Pinpoint the cell where the given text exists, returning its [x, y] midpoint coordinate. 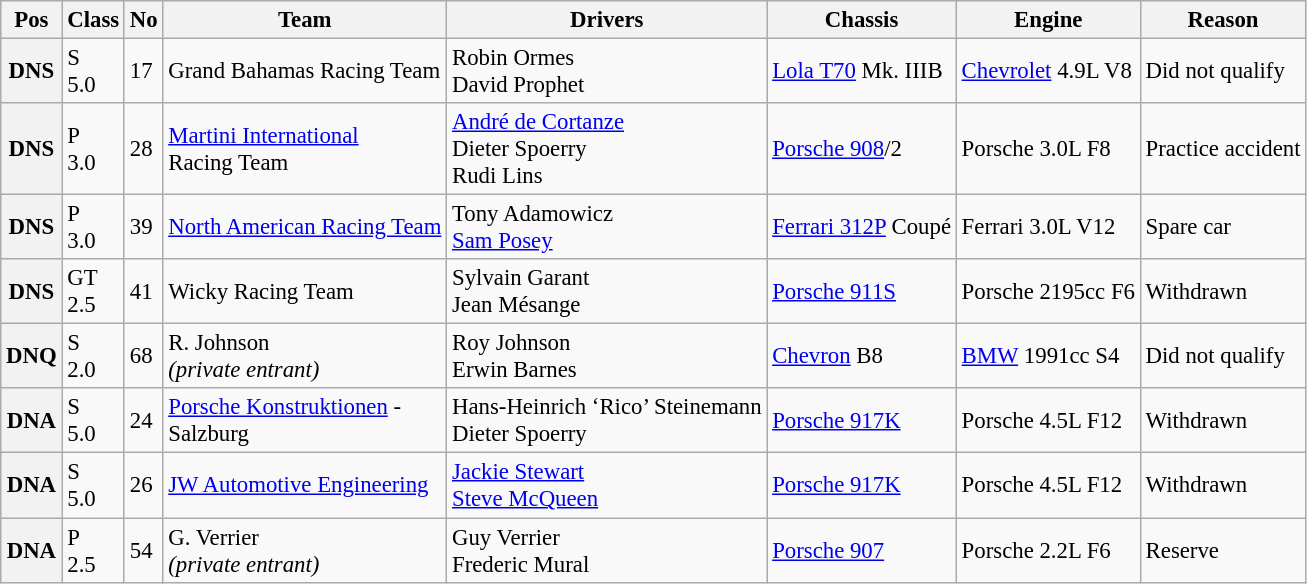
Tony Adamowicz Sam Posey [607, 228]
Engine [1048, 20]
Spare car [1223, 228]
Reserve [1223, 550]
Chevrolet 4.9L V8 [1048, 72]
54 [143, 550]
R. Johnson(private entrant) [305, 356]
Porsche 3.0L F8 [1048, 149]
Reason [1223, 20]
Martini InternationalRacing Team [305, 149]
Robin Ormes David Prophet [607, 72]
Practice accident [1223, 149]
JW Automotive Engineering [305, 486]
Sylvain Garant Jean Mésange [607, 292]
Team [305, 20]
Ferrari 312P Coupé [862, 228]
BMW 1991cc S4 [1048, 356]
39 [143, 228]
Porsche 908/2 [862, 149]
Ferrari 3.0L V12 [1048, 228]
Porsche 907 [862, 550]
Grand Bahamas Racing Team [305, 72]
Jackie Stewart Steve McQueen [607, 486]
DNQ [32, 356]
André de Cortanze Dieter Spoerry Rudi Lins [607, 149]
Guy Verrier Frederic Mural [607, 550]
Porsche Konstruktionen -Salzburg [305, 420]
S2.0 [94, 356]
Chevron B8 [862, 356]
28 [143, 149]
GT2.5 [94, 292]
Porsche 2195cc F6 [1048, 292]
26 [143, 486]
Drivers [607, 20]
G. Verrier(private entrant) [305, 550]
Lola T70 Mk. IIIB [862, 72]
68 [143, 356]
North American Racing Team [305, 228]
Hans-Heinrich ‘Rico’ Steinemann Dieter Spoerry [607, 420]
Chassis [862, 20]
Porsche 2.2L F6 [1048, 550]
41 [143, 292]
No [143, 20]
17 [143, 72]
Pos [32, 20]
Roy Johnson Erwin Barnes [607, 356]
Wicky Racing Team [305, 292]
Class [94, 20]
24 [143, 420]
P2.5 [94, 550]
Porsche 911S [862, 292]
